Detect which cell encompasses the target text, then output its (X, Y) center coordinate. 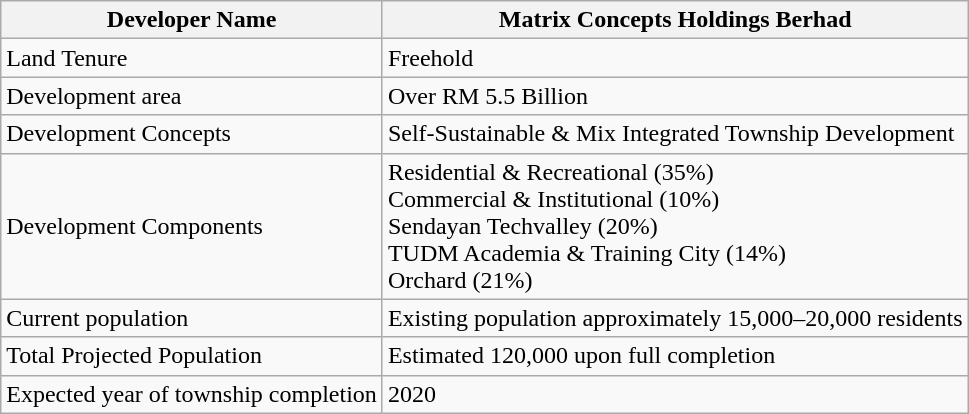
Freehold (675, 58)
Development area (192, 96)
Development Concepts (192, 134)
Current population (192, 318)
Self-Sustainable & Mix Integrated Township Development (675, 134)
Total Projected Population (192, 356)
Matrix Concepts Holdings Berhad (675, 20)
Developer Name (192, 20)
Over RM 5.5 Billion (675, 96)
2020 (675, 394)
Development Components (192, 226)
Existing population approximately 15,000–20,000 residents (675, 318)
Expected year of township completion (192, 394)
Land Tenure (192, 58)
Estimated 120,000 upon full completion (675, 356)
Residential & Recreational (35%)Commercial & Institutional (10%)Sendayan Techvalley (20%)TUDM Academia & Training City (14%)Orchard (21%) (675, 226)
